Search for the cell housing the specified text and yield its (X, Y) center coordinate. 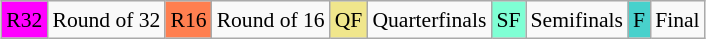
Semifinals (577, 20)
QF (349, 20)
F (639, 20)
Round of 32 (106, 20)
Final (678, 20)
SF (508, 20)
Round of 16 (271, 20)
R32 (24, 20)
R16 (188, 20)
Quarterfinals (429, 20)
